Determine the [X, Y] coordinate at the center of the cell enclosing the given text.  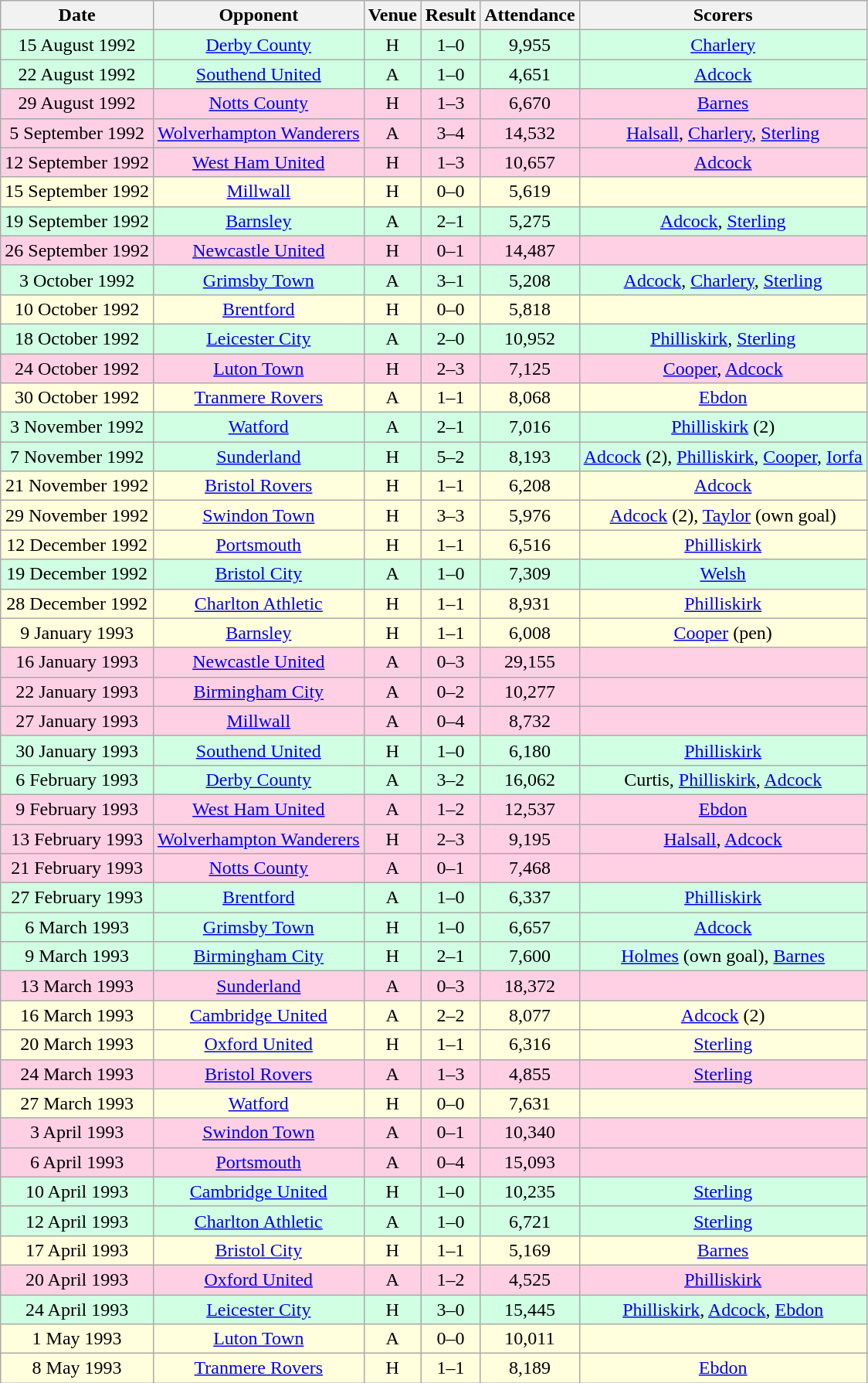
16 January 1993 [77, 662]
7,309 [530, 574]
4,651 [530, 74]
Scorers [723, 15]
Venue [392, 15]
16,062 [530, 780]
6,670 [530, 104]
30 January 1993 [77, 750]
10,340 [530, 1133]
12,537 [530, 809]
4,855 [530, 1074]
20 April 1993 [77, 1279]
7,468 [530, 868]
17 April 1993 [77, 1250]
6,721 [530, 1221]
Cooper, Adcock [723, 369]
8,732 [530, 721]
10 April 1993 [77, 1191]
6 March 1993 [77, 927]
8,189 [530, 1368]
29 November 1992 [77, 515]
7,125 [530, 369]
10,952 [530, 338]
6 February 1993 [77, 780]
14,532 [530, 133]
18,372 [530, 986]
9,195 [530, 838]
7,016 [530, 427]
30 October 1992 [77, 398]
29 August 1992 [77, 104]
10,235 [530, 1191]
12 December 1992 [77, 545]
9 February 1993 [77, 809]
3–4 [450, 133]
6,316 [530, 1045]
27 March 1993 [77, 1103]
18 October 1992 [77, 338]
3 November 1992 [77, 427]
6,657 [530, 927]
5,619 [530, 192]
6,337 [530, 898]
8 May 1993 [77, 1368]
24 April 1993 [77, 1310]
Adcock (2), Taylor (own goal) [723, 515]
2–2 [450, 1015]
Date [77, 15]
9 January 1993 [77, 633]
6,208 [530, 486]
10,657 [530, 162]
7 November 1992 [77, 457]
Halsall, Adcock [723, 838]
2–0 [450, 338]
7,600 [530, 957]
19 December 1992 [77, 574]
Adcock (2), Philliskirk, Cooper, Iorfa [723, 457]
13 March 1993 [77, 986]
Opponent [258, 15]
24 March 1993 [77, 1074]
22 January 1993 [77, 691]
15 September 1992 [77, 192]
19 September 1992 [77, 221]
Result [450, 15]
Charlery [723, 45]
8,068 [530, 398]
Adcock, Charlery, Sterling [723, 280]
Holmes (own goal), Barnes [723, 957]
5,275 [530, 221]
5,818 [530, 309]
6 April 1993 [77, 1162]
Philliskirk, Sterling [723, 338]
8,077 [530, 1015]
0–2 [450, 691]
28 December 1992 [77, 603]
9,955 [530, 45]
12 April 1993 [77, 1221]
5,976 [530, 515]
1 May 1993 [77, 1339]
14,487 [530, 250]
5,208 [530, 280]
3–3 [450, 515]
29,155 [530, 662]
Philliskirk (2) [723, 427]
3–0 [450, 1310]
15 August 1992 [77, 45]
8,931 [530, 603]
4,525 [530, 1279]
22 August 1992 [77, 74]
24 October 1992 [77, 369]
Adcock (2) [723, 1015]
6,180 [530, 750]
26 September 1992 [77, 250]
3–2 [450, 780]
20 March 1993 [77, 1045]
10,277 [530, 691]
10,011 [530, 1339]
Philliskirk, Adcock, Ebdon [723, 1310]
3 October 1992 [77, 280]
7,631 [530, 1103]
27 January 1993 [77, 721]
Cooper (pen) [723, 633]
6,008 [530, 633]
27 February 1993 [77, 898]
21 February 1993 [77, 868]
Adcock, Sterling [723, 221]
6,516 [530, 545]
15,445 [530, 1310]
5,169 [530, 1250]
10 October 1992 [77, 309]
9 March 1993 [77, 957]
21 November 1992 [77, 486]
Attendance [530, 15]
16 March 1993 [77, 1015]
8,193 [530, 457]
3–1 [450, 280]
5 September 1992 [77, 133]
Welsh [723, 574]
13 February 1993 [77, 838]
Curtis, Philliskirk, Adcock [723, 780]
5–2 [450, 457]
12 September 1992 [77, 162]
Halsall, Charlery, Sterling [723, 133]
3 April 1993 [77, 1133]
15,093 [530, 1162]
